Return [X, Y] of the center of cell containing provided text 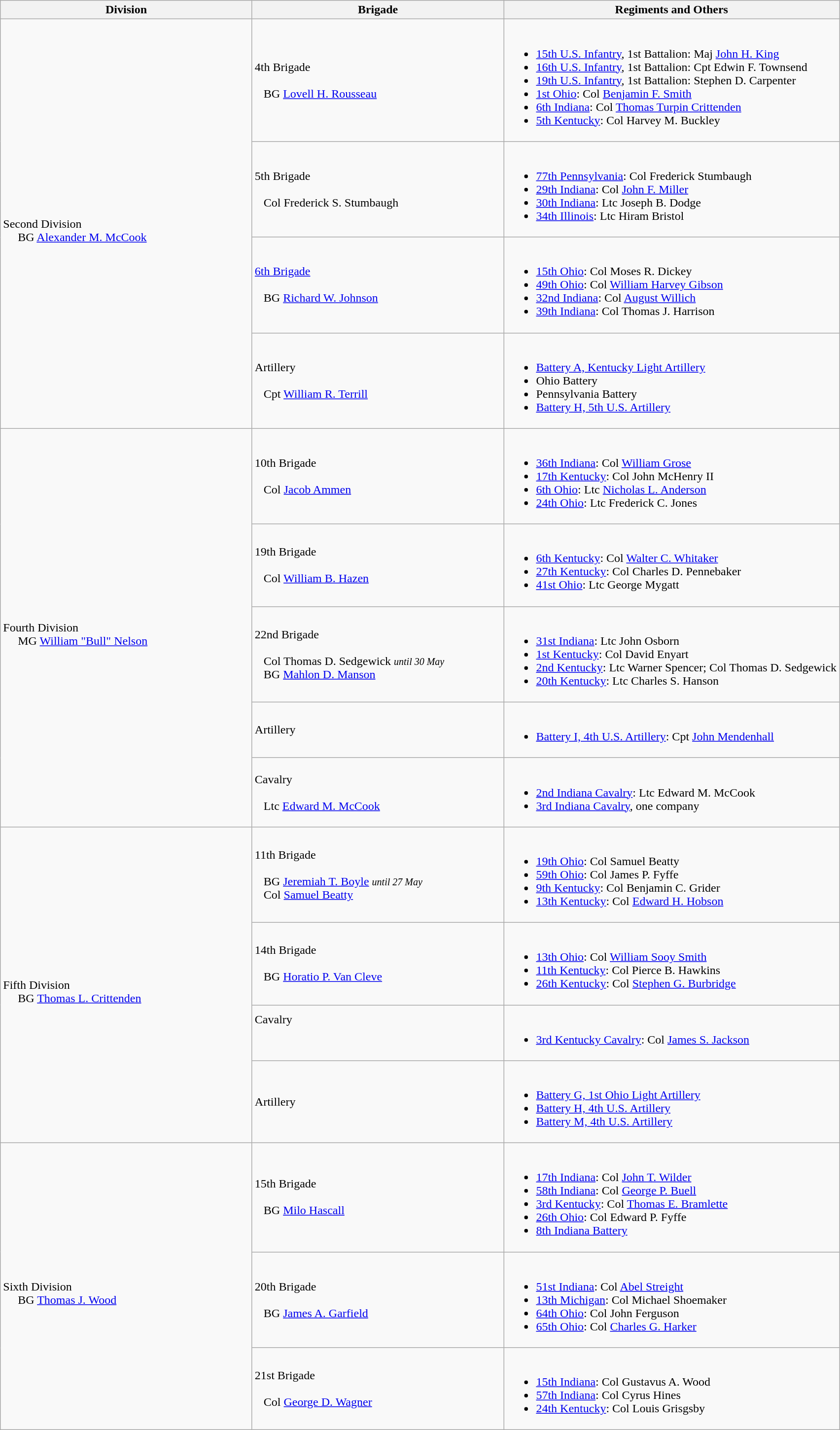
Battery I, 4th U.S. Artillery: Cpt John Mendenhall [671, 730]
Sixth Division BG Thomas J. Wood [126, 1287]
4th Brigade BG Lovell H. Rousseau [378, 80]
6th Brigade BG Richard W. Johnson [378, 285]
Battery A, Kentucky Light ArtilleryOhio BatteryPennsylvania BatteryBattery H, 5th U.S. Artillery [671, 381]
20th Brigade BG James A. Garfield [378, 1300]
11th Brigade BG Jeremiah T. Boyle until 27 May Col Samuel Beatty [378, 874]
Fifth Division BG Thomas L. Crittenden [126, 985]
51st Indiana: Col Abel Streight13th Michigan: Col Michael Shoemaker64th Ohio: Col John Ferguson65th Ohio: Col Charles G. Harker [671, 1300]
6th Kentucky: Col Walter C. Whitaker27th Kentucky: Col Charles D. Pennebaker41st Ohio: Ltc George Mygatt [671, 565]
Cavalry [378, 1032]
10th Brigade Col Jacob Ammen [378, 476]
2nd Indiana Cavalry: Ltc Edward M. McCook3rd Indiana Cavalry, one company [671, 792]
5th Brigade Col Frederick S. Stumbaugh [378, 189]
Brigade [378, 10]
15th Ohio: Col Moses R. Dickey49th Ohio: Col William Harvey Gibson32nd Indiana: Col August Willich39th Indiana: Col Thomas J. Harrison [671, 285]
Cavalry Ltc Edward M. McCook [378, 792]
15th Brigade BG Milo Hascall [378, 1198]
77th Pennsylvania: Col Frederick Stumbaugh29th Indiana: Col John F. Miller30th Indiana: Ltc Joseph B. Dodge34th Illinois: Ltc Hiram Bristol [671, 189]
Division [126, 10]
19th Ohio: Col Samuel Beatty59th Ohio: Col James P. Fyffe9th Kentucky: Col Benjamin C. Grider13th Kentucky: Col Edward H. Hobson [671, 874]
Fourth Division MG William "Bull" Nelson [126, 628]
22nd Brigade Col Thomas D. Sedgewick until 30 May BG Mahlon D. Manson [378, 654]
Second Division BG Alexander M. McCook [126, 224]
13th Ohio: Col William Sooy Smith11th Kentucky: Col Pierce B. Hawkins26th Kentucky: Col Stephen G. Burbridge [671, 963]
36th Indiana: Col William Grose17th Kentucky: Col John McHenry II6th Ohio: Ltc Nicholas L. Anderson24th Ohio: Ltc Frederick C. Jones [671, 476]
3rd Kentucky Cavalry: Col James S. Jackson [671, 1032]
Battery G, 1st Ohio Light ArtilleryBattery H, 4th U.S. ArtilleryBattery M, 4th U.S. Artillery [671, 1102]
21st Brigade Col George D. Wagner [378, 1389]
19th Brigade Col William B. Hazen [378, 565]
Artillery Cpt William R. Terrill [378, 381]
15th Indiana: Col Gustavus A. Wood57th Indiana: Col Cyrus Hines24th Kentucky: Col Louis Grisgsby [671, 1389]
Regiments and Others [671, 10]
14th Brigade BG Horatio P. Van Cleve [378, 963]
